Capture the cell that displays the provided text and extract its [x, y] central coordinate. 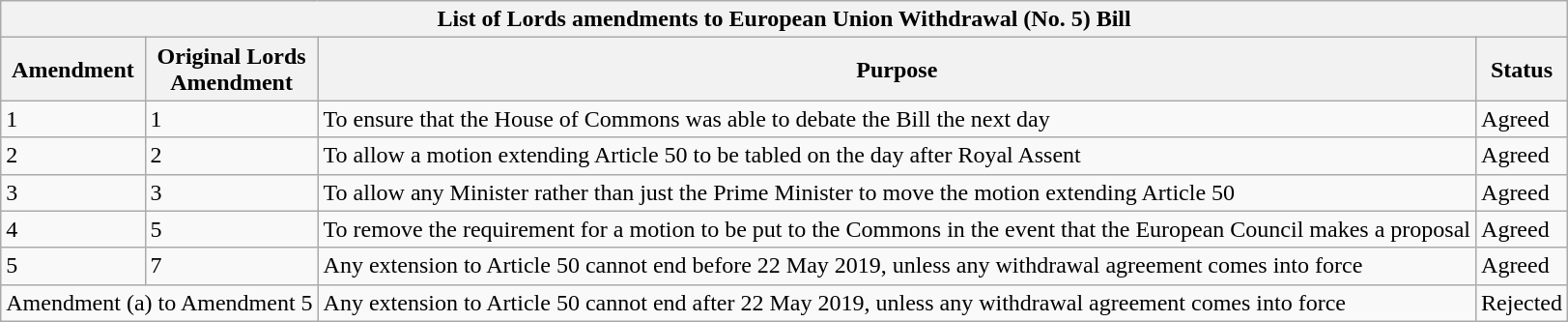
Amendment [73, 70]
To remove the requirement for a motion to be put to the Commons in the event that the European Council makes a proposal [897, 229]
Amendment (a) to Amendment 5 [159, 303]
To ensure that the House of Commons was able to debate the Bill the next day [897, 119]
To allow a motion extending Article 50 to be tabled on the day after Royal Assent [897, 156]
List of Lords amendments to European Union Withdrawal (No. 5) Bill [784, 19]
Rejected [1523, 303]
Status [1523, 70]
Original LordsAmendment [232, 70]
Any extension to Article 50 cannot end after 22 May 2019, unless any withdrawal agreement comes into force [897, 303]
To allow any Minister rather than just the Prime Minister to move the motion extending Article 50 [897, 192]
7 [232, 266]
Purpose [897, 70]
Any extension to Article 50 cannot end before 22 May 2019, unless any withdrawal agreement comes into force [897, 266]
4 [73, 229]
